Capture the cell that displays the provided text and extract its (X, Y) central coordinate. 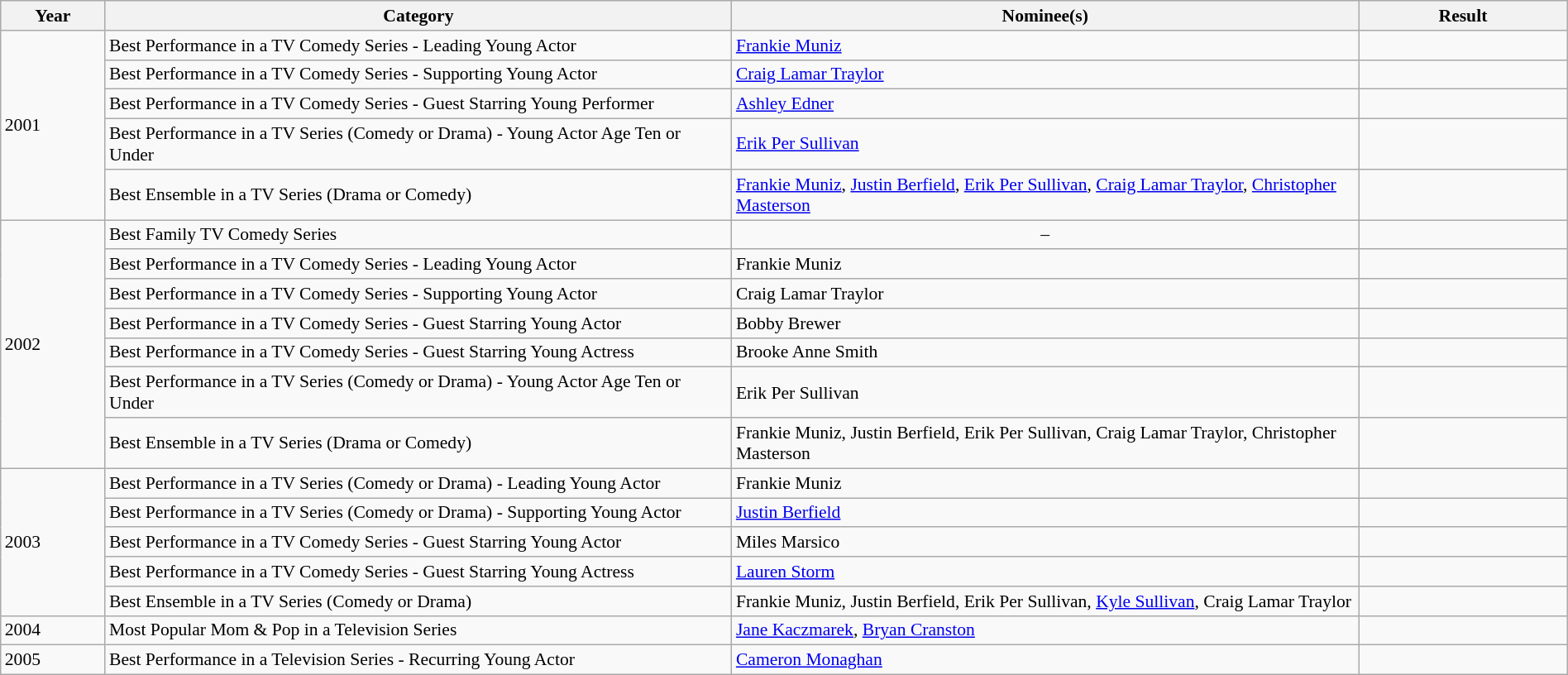
Nominee(s) (1045, 16)
Best Performance in a TV Series (Comedy or Drama) - Supporting Young Actor (418, 513)
2001 (53, 126)
Lauren Storm (1045, 572)
Result (1464, 16)
Year (53, 16)
Best Performance in a TV Series (Comedy or Drama) - Leading Young Actor (418, 483)
2003 (53, 542)
Most Popular Mom & Pop in a Television Series (418, 630)
Ashley Edner (1045, 104)
2005 (53, 660)
Justin Berfield (1045, 513)
Best Performance in a Television Series - Recurring Young Actor (418, 660)
Brooke Anne Smith (1045, 352)
2002 (53, 344)
Best Performance in a TV Comedy Series - Guest Starring Young Performer (418, 104)
Miles Marsico (1045, 543)
Best Ensemble in a TV Series (Comedy or Drama) (418, 601)
Frankie Muniz, Justin Berfield, Erik Per Sullivan, Kyle Sullivan, Craig Lamar Traylor (1045, 601)
Best Family TV Comedy Series (418, 235)
– (1045, 235)
Category (418, 16)
Jane Kaczmarek, Bryan Cranston (1045, 630)
Cameron Monaghan (1045, 660)
2004 (53, 630)
Bobby Brewer (1045, 323)
